From the cell containing the given text, extract its center point as (X, Y) coordinate. 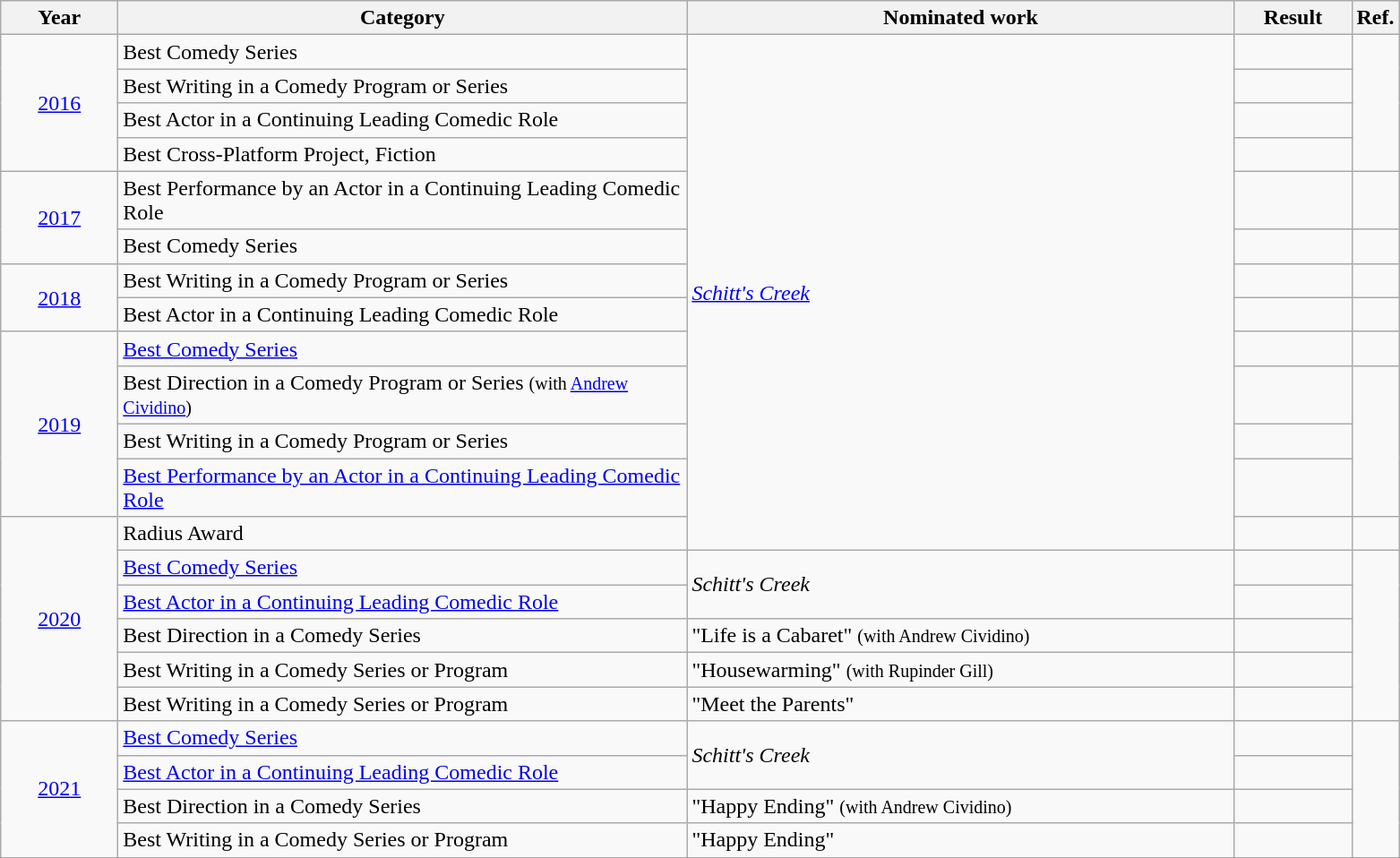
2017 (59, 217)
2016 (59, 103)
Best Cross-Platform Project, Fiction (403, 154)
Year (59, 18)
"Meet the Parents" (960, 704)
2020 (59, 619)
2018 (59, 297)
Nominated work (960, 18)
Result (1293, 18)
"Life is a Cabaret" (with Andrew Cividino) (960, 636)
Ref. (1376, 18)
2019 (59, 424)
"Happy Ending" (960, 840)
"Housewarming" (with Rupinder Gill) (960, 670)
"Happy Ending" (with Andrew Cividino) (960, 806)
Radius Award (403, 534)
Category (403, 18)
2021 (59, 789)
Best Direction in a Comedy Program or Series (with Andrew Cividino) (403, 394)
